Detect which cell encompasses the target text, then output its [X, Y] center coordinate. 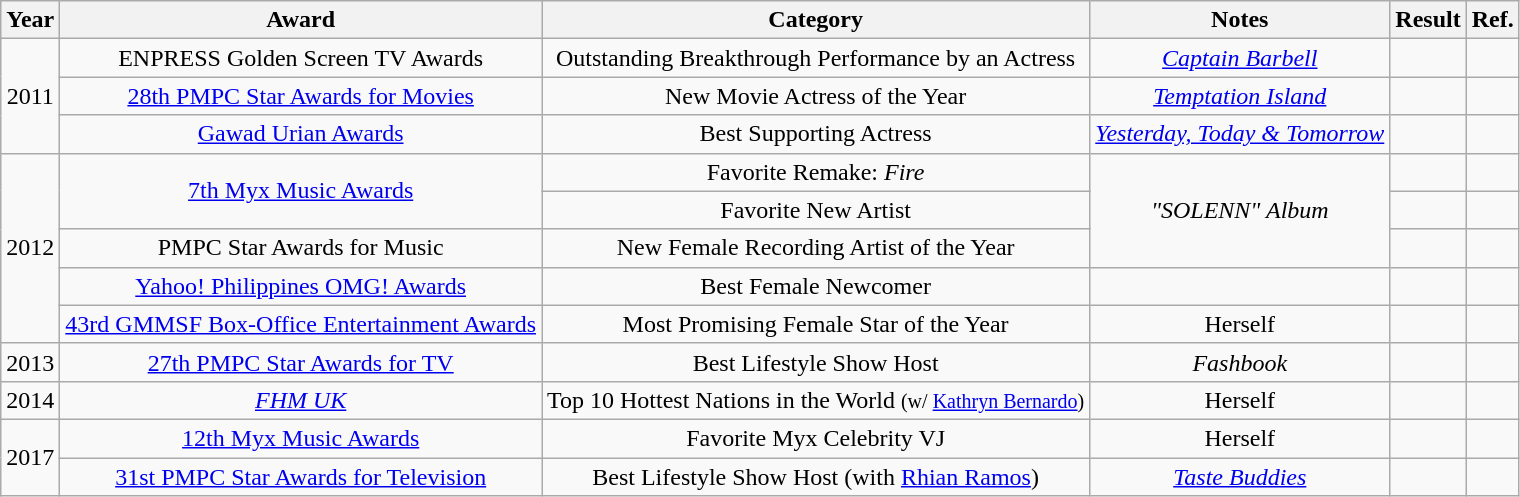
Favorite Myx Celebrity VJ [816, 438]
Top 10 Hottest Nations in the World (w/ Kathryn Bernardo) [816, 400]
43rd GMMSF Box-Office Entertainment Awards [301, 324]
Most Promising Female Star of the Year [816, 324]
27th PMPC Star Awards for TV [301, 362]
Favorite New Artist [816, 210]
12th Myx Music Awards [301, 438]
2017 [30, 457]
Year [30, 20]
2012 [30, 248]
Award [301, 20]
Best Female Newcomer [816, 286]
7th Myx Music Awards [301, 191]
Notes [1240, 20]
Best Lifestyle Show Host (with Rhian Ramos) [816, 477]
Best Lifestyle Show Host [816, 362]
Result [1428, 20]
Gawad Urian Awards [301, 134]
New Female Recording Artist of the Year [816, 248]
Favorite Remake: Fire [816, 172]
2013 [30, 362]
Ref. [1492, 20]
Best Supporting Actress [816, 134]
New Movie Actress of the Year [816, 96]
ENPRESS Golden Screen TV Awards [301, 58]
Temptation Island [1240, 96]
2014 [30, 400]
31st PMPC Star Awards for Television [301, 477]
Outstanding Breakthrough Performance by an Actress [816, 58]
"SOLENN" Album [1240, 210]
Captain Barbell [1240, 58]
Taste Buddies [1240, 477]
Fashbook [1240, 362]
Yesterday, Today & Tomorrow [1240, 134]
PMPC Star Awards for Music [301, 248]
FHM UK [301, 400]
Category [816, 20]
28th PMPC Star Awards for Movies [301, 96]
Yahoo! Philippines OMG! Awards [301, 286]
2011 [30, 96]
